Scan for the cell matching the given text and deliver its (X, Y) coordinate at center. 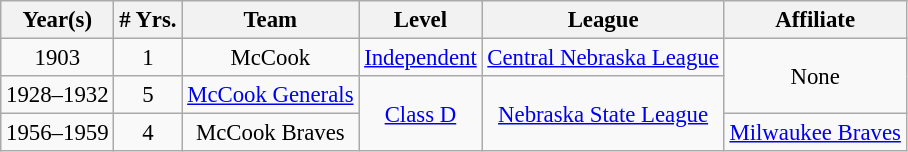
Central Nebraska League (603, 58)
1956–1959 (58, 133)
League (603, 20)
Year(s) (58, 20)
Independent (420, 58)
5 (148, 95)
Team (270, 20)
Nebraska State League (603, 114)
McCook Braves (270, 133)
Affiliate (815, 20)
1 (148, 58)
4 (148, 133)
1903 (58, 58)
McCook (270, 58)
# Yrs. (148, 20)
1928–1932 (58, 95)
McCook Generals (270, 95)
Class D (420, 114)
Milwaukee Braves (815, 133)
None (815, 76)
Level (420, 20)
